Determine the (x, y) coordinate at the center of the cell enclosing the given text.  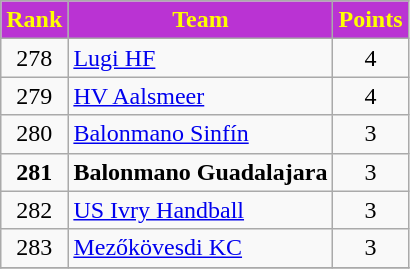
HV Aalsmeer (200, 96)
US Ivry Handball (200, 210)
283 (34, 248)
Mezőkövesdi KC (200, 248)
278 (34, 58)
Team (200, 20)
Points (370, 20)
279 (34, 96)
280 (34, 134)
Rank (34, 20)
Balonmano Sinfín (200, 134)
282 (34, 210)
281 (34, 172)
Lugi HF (200, 58)
Balonmano Guadalajara (200, 172)
